Capture the cell that displays the provided text and extract its [x, y] central coordinate. 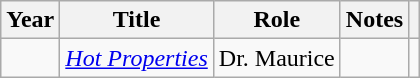
Title [136, 20]
Year [30, 20]
Dr. Maurice [276, 58]
Notes [374, 20]
Hot Properties [136, 58]
Role [276, 20]
